Return (X, Y) of the center of cell containing provided text 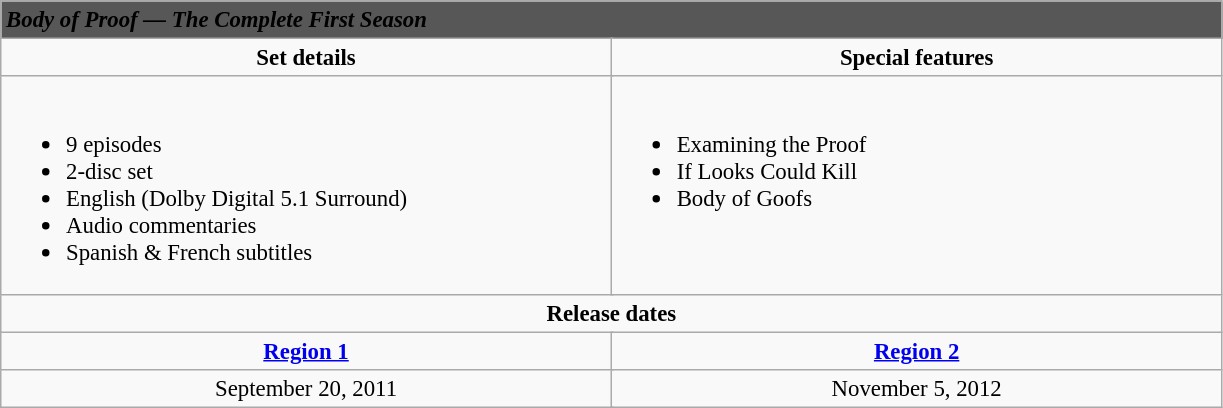
9 episodes2-disc setEnglish (Dolby Digital 5.1 Surround)Audio commentariesSpanish & French subtitles (306, 185)
November 5, 2012 (916, 388)
Special features (916, 58)
Region 1 (306, 351)
Examining the ProofIf Looks Could KillBody of Goofs (916, 185)
Body of Proof — The Complete First Season (612, 20)
Set details (306, 58)
Release dates (612, 313)
Region 2 (916, 351)
September 20, 2011 (306, 388)
